Capture the cell that displays the provided text and extract its (X, Y) central coordinate. 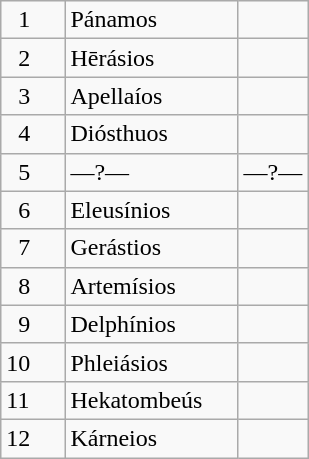
12 (33, 438)
Hekatombeús (152, 400)
Artemísios (152, 286)
Gerástios (152, 248)
11 (33, 400)
5 (33, 172)
Delphínios (152, 324)
6 (33, 210)
Diósthuos (152, 134)
Phleiásios (152, 362)
7 (33, 248)
Pánamos (152, 20)
1 (33, 20)
10 (33, 362)
Apellaíos (152, 96)
Hērásios (152, 58)
2 (33, 58)
3 (33, 96)
8 (33, 286)
9 (33, 324)
Kárneios (152, 438)
Eleusínios (152, 210)
4 (33, 134)
